Locate the cell with the specified text and output its (x, y) center coordinate. 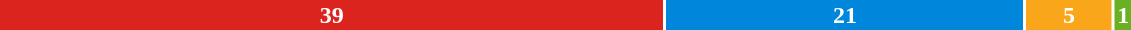
39 (332, 15)
5 (1068, 15)
21 (844, 15)
